From the cell containing the given text, extract its center point as [X, Y] coordinate. 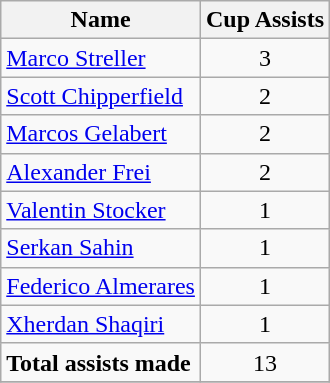
Xherdan Shaqiri [101, 324]
Total assists made [101, 362]
Cup Assists [264, 20]
Alexander Frei [101, 172]
Marcos Gelabert [101, 134]
Name [101, 20]
Federico Almerares [101, 286]
Scott Chipperfield [101, 96]
Valentin Stocker [101, 210]
3 [264, 58]
Marco Streller [101, 58]
13 [264, 362]
Serkan Sahin [101, 248]
